Detect which cell encompasses the target text, then output its [X, Y] center coordinate. 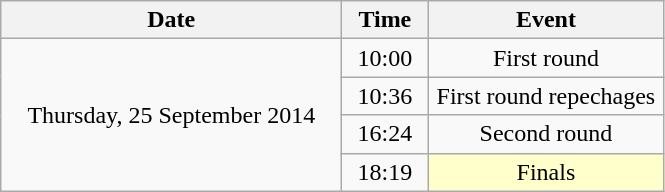
Time [385, 20]
Date [172, 20]
18:19 [385, 172]
Second round [546, 134]
10:36 [385, 96]
Event [546, 20]
First round [546, 58]
Finals [546, 172]
16:24 [385, 134]
Thursday, 25 September 2014 [172, 115]
10:00 [385, 58]
First round repechages [546, 96]
